Return the [X, Y] coordinate for the center point of the cell that contains the specified text.  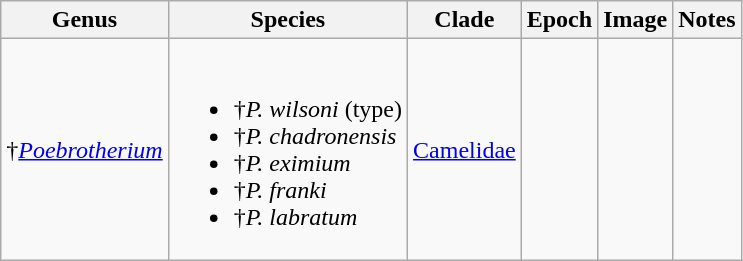
Clade [465, 20]
Species [288, 20]
†P. wilsoni (type)†P. chadronensis†P. eximium†P. franki†P. labratum [288, 150]
Notes [707, 20]
Image [636, 20]
Epoch [559, 20]
Camelidae [465, 150]
Genus [84, 20]
†Poebrotherium [84, 150]
